Output the [x, y] coordinate of the center of the cell containing the given text.  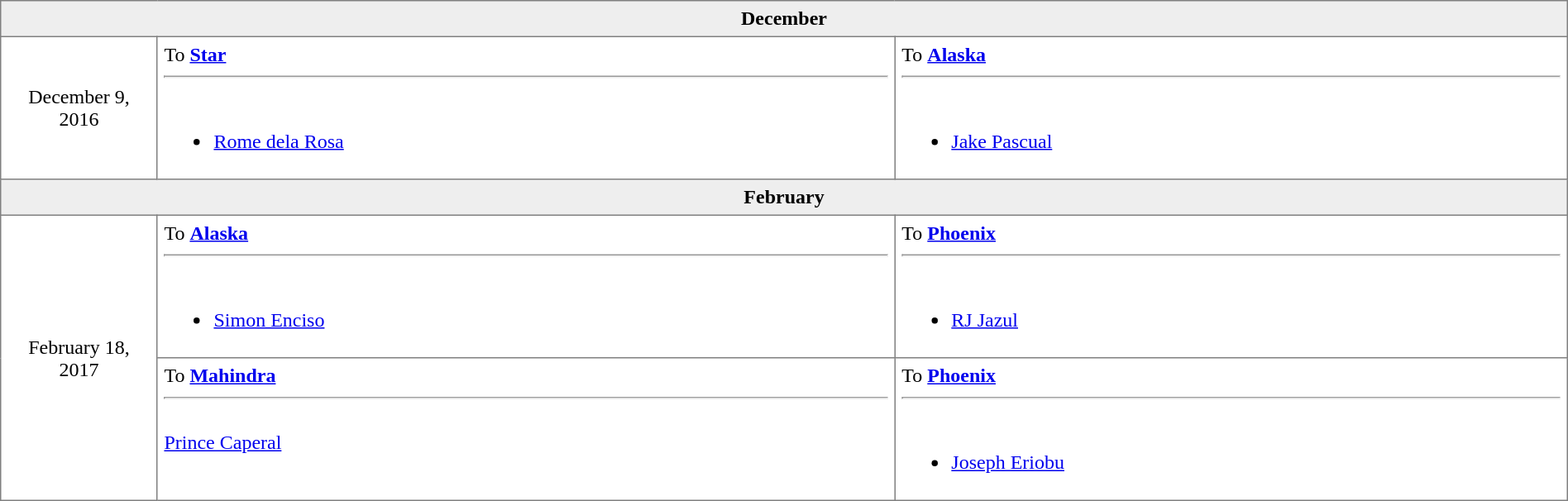
February [784, 198]
To PhoenixRJ Jazul [1231, 286]
To PhoenixJoseph Eriobu [1231, 429]
To AlaskaSimon Enciso [526, 286]
February 18, 2017 [79, 357]
December 9, 2016 [79, 107]
To MahindraPrince Caperal [526, 429]
To AlaskaJake Pascual [1231, 107]
To StarRome dela Rosa [526, 107]
December [784, 19]
